Detect which cell encompasses the target text, then output its [X, Y] center coordinate. 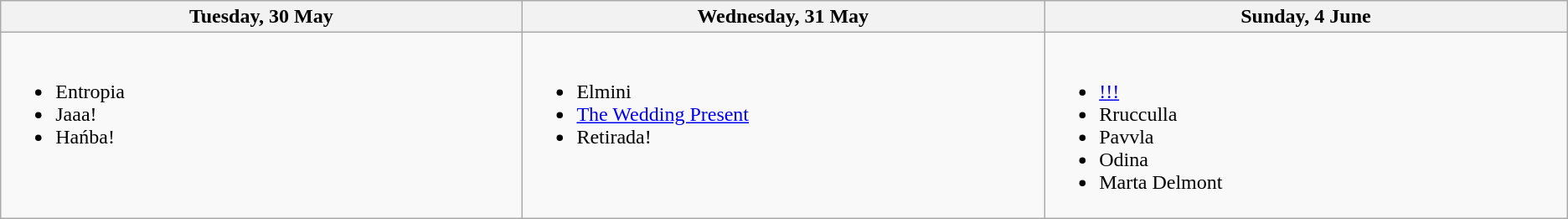
Sunday, 4 June [1307, 17]
!!!RruccullaPavvlaOdinaMarta Delmont [1307, 126]
ElminiThe Wedding PresentRetirada! [783, 126]
Wednesday, 31 May [783, 17]
Tuesday, 30 May [261, 17]
EntropiaJaaa!Hańba! [261, 126]
